From the cell containing the given text, extract its center point as (X, Y) coordinate. 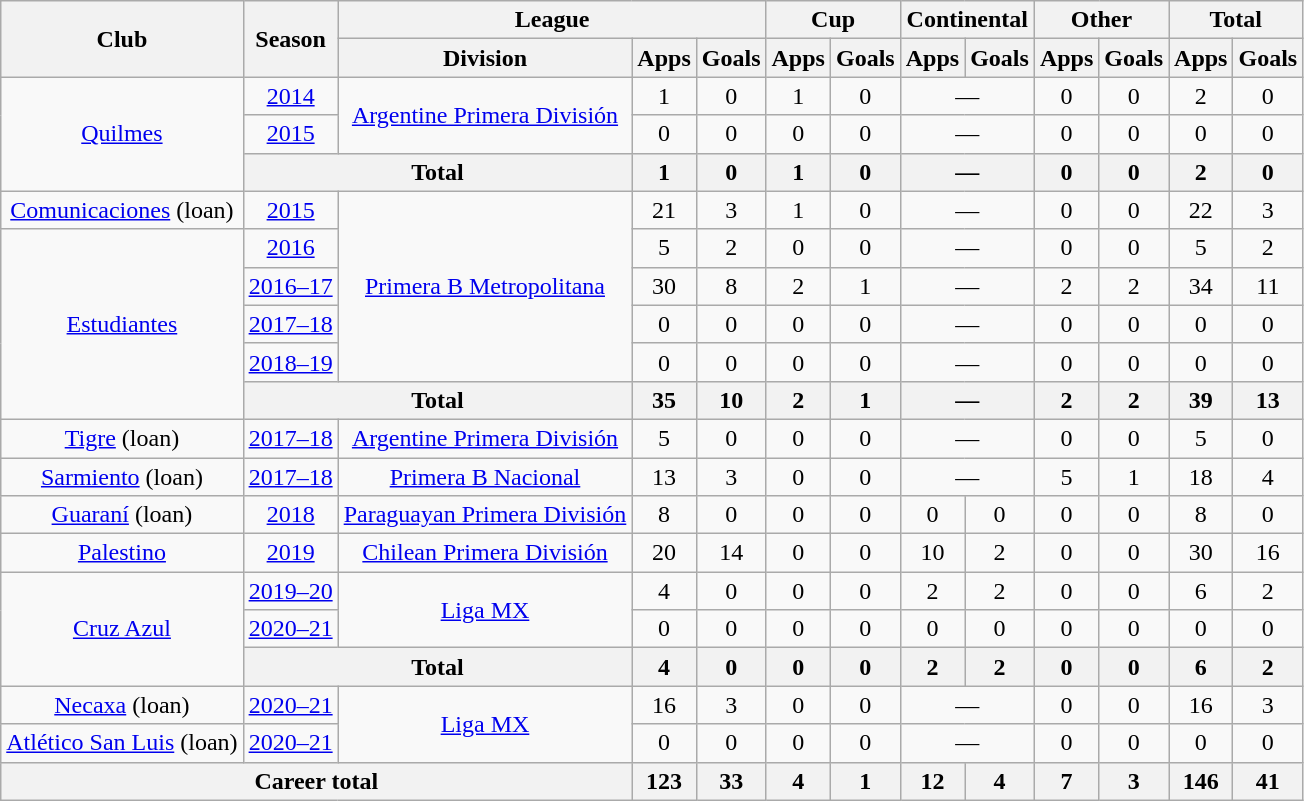
Atlético San Luis (loan) (122, 743)
Cup (833, 20)
Paraguayan Primera División (485, 515)
Tigre (loan) (122, 438)
123 (664, 781)
2014 (290, 96)
Sarmiento (loan) (122, 477)
41 (1268, 781)
14 (731, 553)
Quilmes (122, 134)
League (552, 20)
35 (664, 400)
Other (1101, 20)
2019 (290, 553)
Necaxa (loan) (122, 705)
Estudiantes (122, 324)
2018 (290, 515)
34 (1201, 286)
Season (290, 39)
7 (1066, 781)
Comunicaciones (loan) (122, 210)
18 (1201, 477)
2019–20 (290, 591)
Primera B Metropolitana (485, 286)
11 (1268, 286)
21 (664, 210)
Palestino (122, 553)
Continental (967, 20)
33 (731, 781)
Career total (316, 781)
Cruz Azul (122, 629)
20 (664, 553)
2016 (290, 248)
146 (1201, 781)
2018–19 (290, 362)
2016–17 (290, 286)
Club (122, 39)
Division (485, 58)
22 (1201, 210)
Chilean Primera División (485, 553)
Primera B Nacional (485, 477)
12 (932, 781)
39 (1201, 400)
Guaraní (loan) (122, 515)
